Determine the (X, Y) coordinate at the center of the cell enclosing the given text.  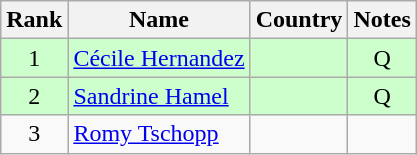
Rank (34, 20)
3 (34, 134)
Notes (382, 20)
Romy Tschopp (159, 134)
Name (159, 20)
2 (34, 96)
Sandrine Hamel (159, 96)
Cécile Hernandez (159, 58)
1 (34, 58)
Country (299, 20)
